Determine the [X, Y] coordinate at the center of the cell enclosing the given text.  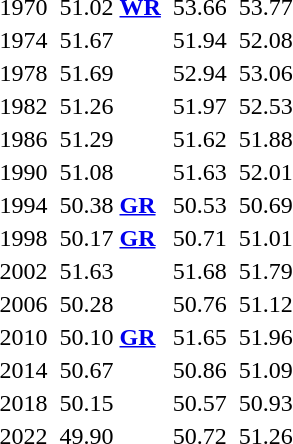
51.68 [200, 271]
50.17 GR [110, 238]
51.67 [110, 40]
50.53 [200, 205]
52.94 [200, 73]
51.94 [200, 40]
51.62 [200, 139]
50.15 [110, 403]
50.57 [200, 403]
50.86 [200, 370]
51.65 [200, 337]
51.08 [110, 172]
51.26 [110, 106]
50.10 GR [110, 337]
51.29 [110, 139]
50.28 [110, 304]
51.97 [200, 106]
50.38 GR [110, 205]
51.69 [110, 73]
50.76 [200, 304]
50.67 [110, 370]
50.71 [200, 238]
